Return [x, y] of the center of cell containing provided text 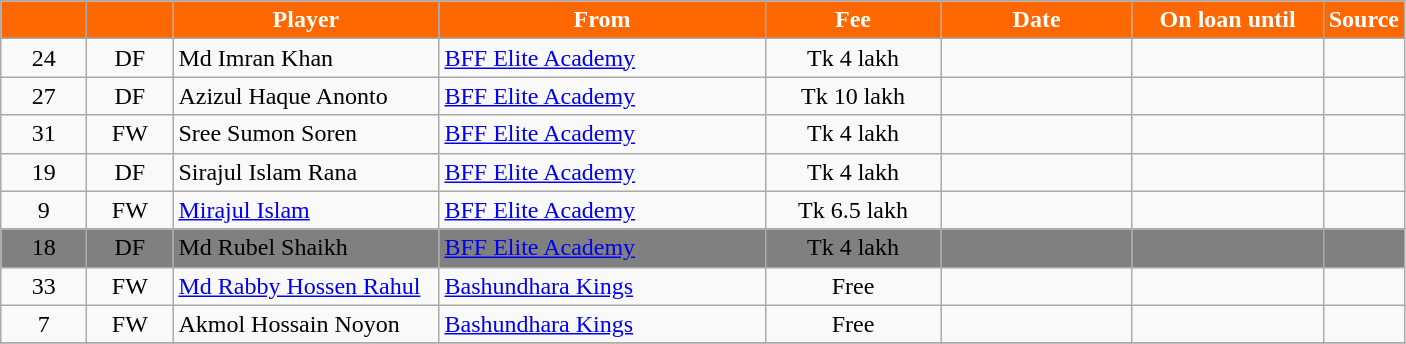
7 [44, 324]
Mirajul Islam [306, 210]
31 [44, 134]
27 [44, 96]
Md Rubel Shaikh [306, 248]
Azizul Haque Anonto [306, 96]
Tk 10 lakh [853, 96]
Player [306, 20]
Sirajul Islam Rana [306, 172]
9 [44, 210]
19 [44, 172]
Akmol Hossain Noyon [306, 324]
Tk 6.5 lakh [853, 210]
33 [44, 286]
24 [44, 58]
Md Imran Khan [306, 58]
On loan until [1228, 20]
Date [1036, 20]
Sree Sumon Soren [306, 134]
Md Rabby Hossen Rahul [306, 286]
Fee [853, 20]
Source [1364, 20]
18 [44, 248]
From [602, 20]
